Locate the cell with the specified text and output its (x, y) center coordinate. 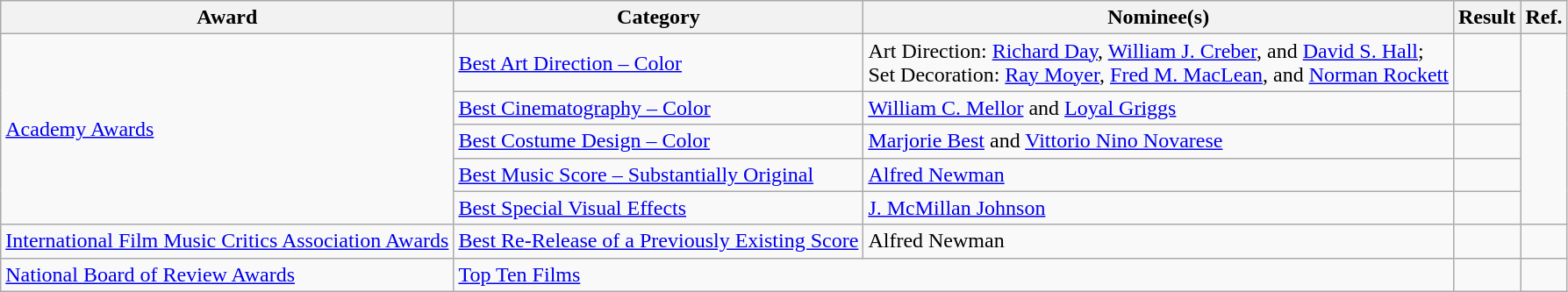
Best Special Visual Effects (658, 208)
Nominee(s) (1158, 18)
Art Direction: Richard Day, William J. Creber, and David S. Hall; Set Decoration: Ray Moyer, Fred M. MacLean, and Norman Rockett (1158, 63)
Best Art Direction – Color (658, 63)
Best Costume Design – Color (658, 141)
Best Music Score – Substantially Original (658, 174)
J. McMillan Johnson (1158, 208)
Top Ten Films (954, 274)
William C. Mellor and Loyal Griggs (1158, 108)
National Board of Review Awards (227, 274)
Category (658, 18)
International Film Music Critics Association Awards (227, 241)
Marjorie Best and Vittorio Nino Novarese (1158, 141)
Result (1486, 18)
Ref. (1544, 18)
Best Cinematography – Color (658, 108)
Academy Awards (227, 130)
Best Re-Release of a Previously Existing Score (658, 241)
Award (227, 18)
